Determine the [x, y] coordinate at the center of the cell enclosing the given text.  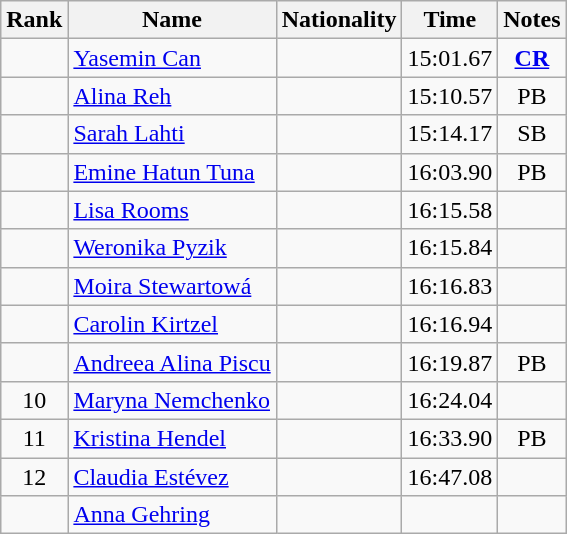
Yasemin Can [172, 58]
Lisa Rooms [172, 210]
Claudia Estévez [172, 477]
16:24.04 [450, 400]
16:19.87 [450, 362]
Name [172, 20]
16:15.84 [450, 248]
16:33.90 [450, 438]
CR [532, 58]
Kristina Hendel [172, 438]
Nationality [339, 20]
Anna Gehring [172, 515]
Notes [532, 20]
Emine Hatun Tuna [172, 172]
15:14.17 [450, 134]
Maryna Nemchenko [172, 400]
Time [450, 20]
Rank [34, 20]
16:47.08 [450, 477]
10 [34, 400]
15:10.57 [450, 96]
12 [34, 477]
16:15.58 [450, 210]
16:03.90 [450, 172]
16:16.94 [450, 324]
16:16.83 [450, 286]
11 [34, 438]
Moira Stewartowá [172, 286]
Carolin Kirtzel [172, 324]
Andreea Alina Piscu [172, 362]
15:01.67 [450, 58]
Alina Reh [172, 96]
Weronika Pyzik [172, 248]
SB [532, 134]
Sarah Lahti [172, 134]
